Search for the cell housing the specified text and yield its (x, y) center coordinate. 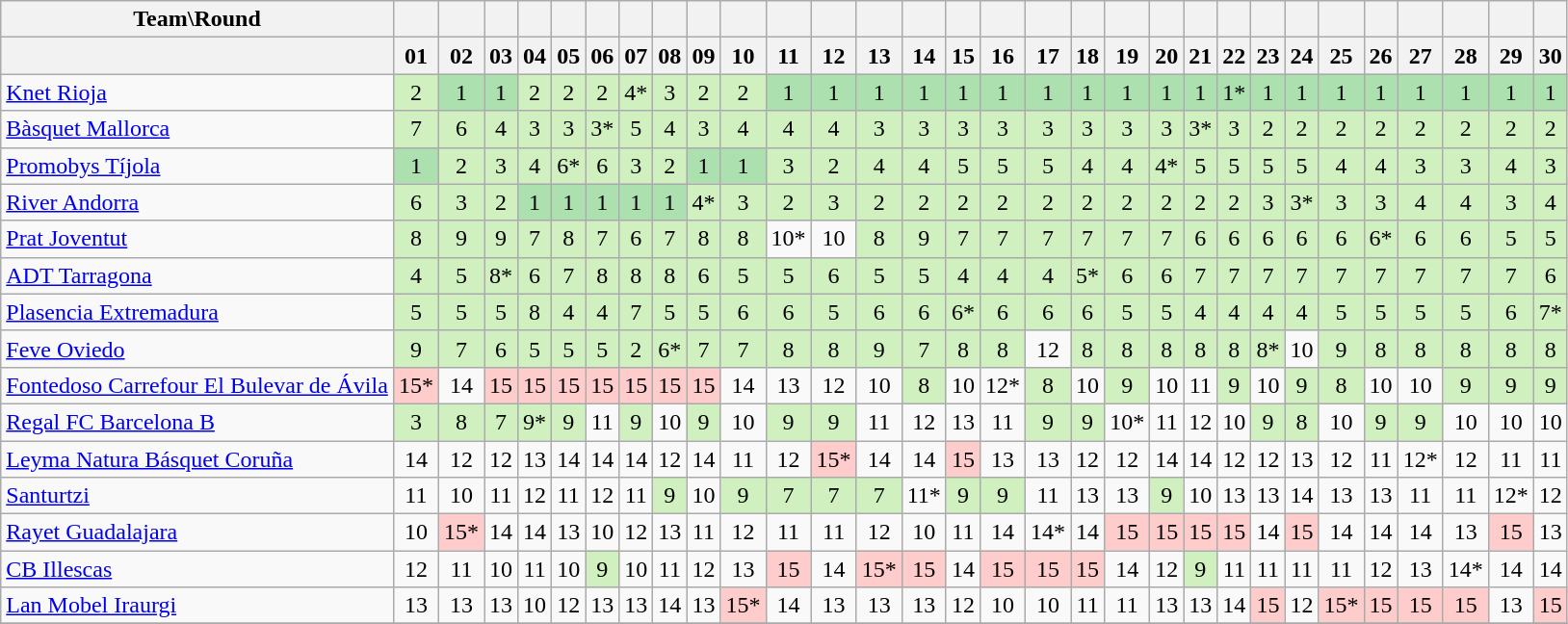
21 (1200, 56)
08 (670, 56)
02 (460, 56)
Santurtzi (197, 496)
Fontedoso Carrefour El Bulevar de Ávila (197, 385)
1* (1235, 92)
26 (1381, 56)
29 (1510, 56)
04 (536, 56)
Knet Rioja (197, 92)
06 (603, 56)
28 (1466, 56)
5* (1088, 275)
9* (536, 422)
River Andorra (197, 202)
16 (1002, 56)
19 (1127, 56)
03 (501, 56)
09 (703, 56)
Feve Oviedo (197, 349)
ADT Tarragona (197, 275)
20 (1167, 56)
Plasencia Extremadura (197, 312)
01 (416, 56)
Lan Mobel Iraurgi (197, 606)
27 (1420, 56)
Prat Joventut (197, 239)
07 (636, 56)
Leyma Natura Básquet Coruña (197, 459)
Regal FC Barcelona B (197, 422)
Team\Round (197, 19)
Rayet Guadalajara (197, 533)
17 (1048, 56)
05 (568, 56)
24 (1302, 56)
23 (1267, 56)
25 (1341, 56)
Promobys Tíjola (197, 166)
Bàsquet Mallorca (197, 129)
18 (1088, 56)
CB Illescas (197, 569)
22 (1235, 56)
30 (1551, 56)
7* (1551, 312)
11* (924, 496)
